Find where the given text appears and provide that cell's center as [X, Y] coordinate. 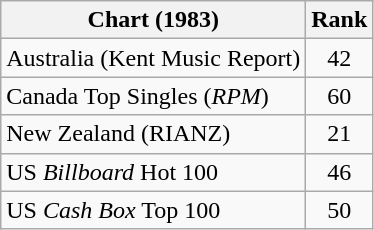
New Zealand (RIANZ) [154, 134]
Canada Top Singles (RPM) [154, 96]
60 [340, 96]
Chart (1983) [154, 20]
42 [340, 58]
Australia (Kent Music Report) [154, 58]
Rank [340, 20]
50 [340, 210]
US Billboard Hot 100 [154, 172]
21 [340, 134]
US Cash Box Top 100 [154, 210]
46 [340, 172]
